Locate the cell with the specified text and output its (X, Y) center coordinate. 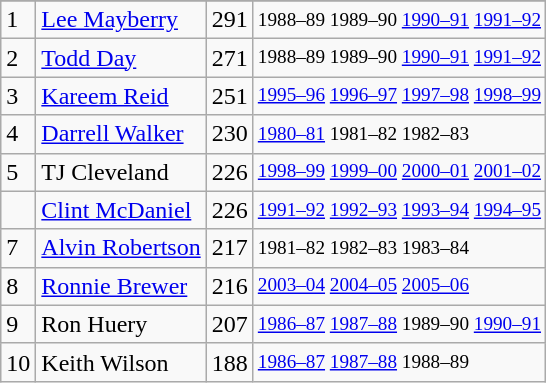
Kareem Reid (121, 96)
1980–81 1981–82 1982–83 (399, 134)
Ron Huery (121, 324)
291 (230, 20)
5 (18, 172)
1986–87 1987–88 1988–89 (399, 362)
TJ Cleveland (121, 172)
1998–99 1999–00 2000–01 2001–02 (399, 172)
7 (18, 248)
271 (230, 58)
217 (230, 248)
3 (18, 96)
2003–04 2004–05 2005–06 (399, 286)
230 (230, 134)
Clint McDaniel (121, 210)
Keith Wilson (121, 362)
Todd Day (121, 58)
216 (230, 286)
1991–92 1992–93 1993–94 1994–95 (399, 210)
1995–96 1996–97 1997–98 1998–99 (399, 96)
8 (18, 286)
9 (18, 324)
2 (18, 58)
251 (230, 96)
188 (230, 362)
4 (18, 134)
Alvin Robertson (121, 248)
Darrell Walker (121, 134)
10 (18, 362)
Ronnie Brewer (121, 286)
Lee Mayberry (121, 20)
1 (18, 20)
1981–82 1982–83 1983–84 (399, 248)
207 (230, 324)
1986–87 1987–88 1989–90 1990–91 (399, 324)
